Extract the [X, Y] coordinate from the center of the cell holding the provided text.  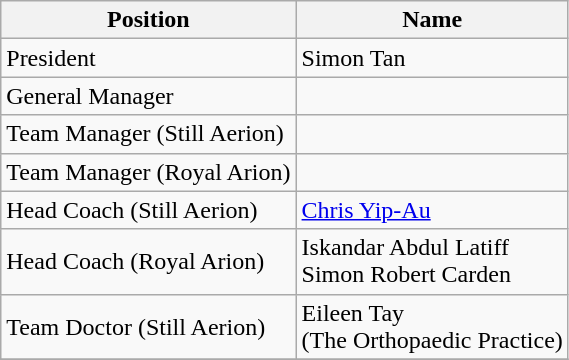
Team Doctor (Still Aerion) [148, 326]
Head Coach (Still Aerion) [148, 210]
Head Coach (Royal Arion) [148, 262]
Name [432, 20]
Team Manager (Royal Arion) [148, 172]
President [148, 58]
Team Manager (Still Aerion) [148, 134]
Position [148, 20]
Eileen Tay (The Orthopaedic Practice) [432, 326]
Chris Yip-Au [432, 210]
General Manager [148, 96]
Iskandar Abdul Latiff Simon Robert Carden [432, 262]
Simon Tan [432, 58]
